Return (x, y) of the center of cell containing provided text 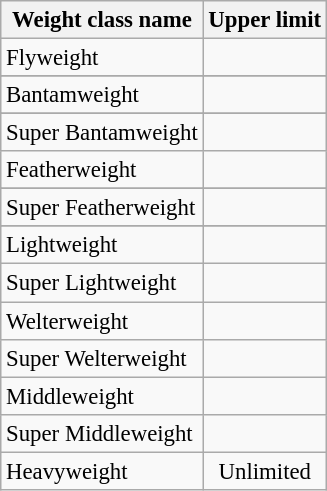
Super Welterweight (102, 358)
Middleweight (102, 396)
Heavyweight (102, 471)
Welterweight (102, 321)
Featherweight (102, 170)
Super Middleweight (102, 433)
Super Lightweight (102, 283)
Weight class name (102, 20)
Unlimited (264, 471)
Lightweight (102, 245)
Upper limit (264, 20)
Super Bantamweight (102, 133)
Super Featherweight (102, 208)
Flyweight (102, 58)
Bantamweight (102, 95)
